Extract the (X, Y) coordinate from the center of the cell holding the provided text.  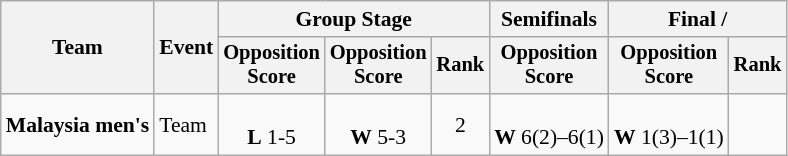
Group Stage (354, 19)
Malaysia men's (78, 124)
L 1-5 (272, 124)
Event (186, 48)
2 (460, 124)
W 1(3)–1(1) (669, 124)
Final / (698, 19)
W 5-3 (378, 124)
W 6(2)–6(1) (549, 124)
Semifinals (549, 19)
